Extract the (X, Y) coordinate from the center of the cell holding the provided text.  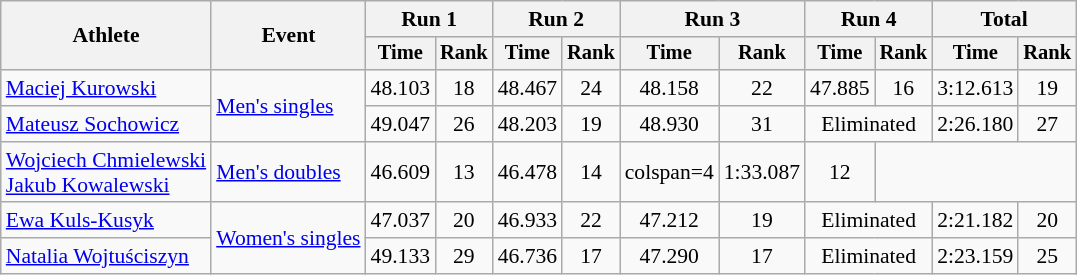
27 (1047, 124)
Maciej Kurowski (106, 88)
14 (591, 172)
24 (591, 88)
49.047 (400, 124)
26 (464, 124)
47.037 (400, 221)
47.885 (840, 88)
Natalia Wojtuściszyn (106, 256)
47.290 (670, 256)
48.203 (528, 124)
48.103 (400, 88)
46.478 (528, 172)
12 (840, 172)
48.158 (670, 88)
Total (1004, 19)
13 (464, 172)
25 (1047, 256)
Run 1 (430, 19)
Run 2 (556, 19)
49.133 (400, 256)
16 (904, 88)
Ewa Kuls-Kusyk (106, 221)
29 (464, 256)
18 (464, 88)
Event (288, 36)
46.609 (400, 172)
colspan=4 (670, 172)
31 (762, 124)
Men's doubles (288, 172)
Mateusz Sochowicz (106, 124)
2:23.159 (975, 256)
48.930 (670, 124)
1:33.087 (762, 172)
Wojciech ChmielewskiJakub Kowalewski (106, 172)
Run 3 (712, 19)
47.212 (670, 221)
2:26.180 (975, 124)
Run 4 (868, 19)
Men's singles (288, 106)
3:12.613 (975, 88)
2:21.182 (975, 221)
Athlete (106, 36)
Women's singles (288, 238)
48.467 (528, 88)
46.933 (528, 221)
46.736 (528, 256)
